Find where the given text appears and provide that cell's center as (x, y) coordinate. 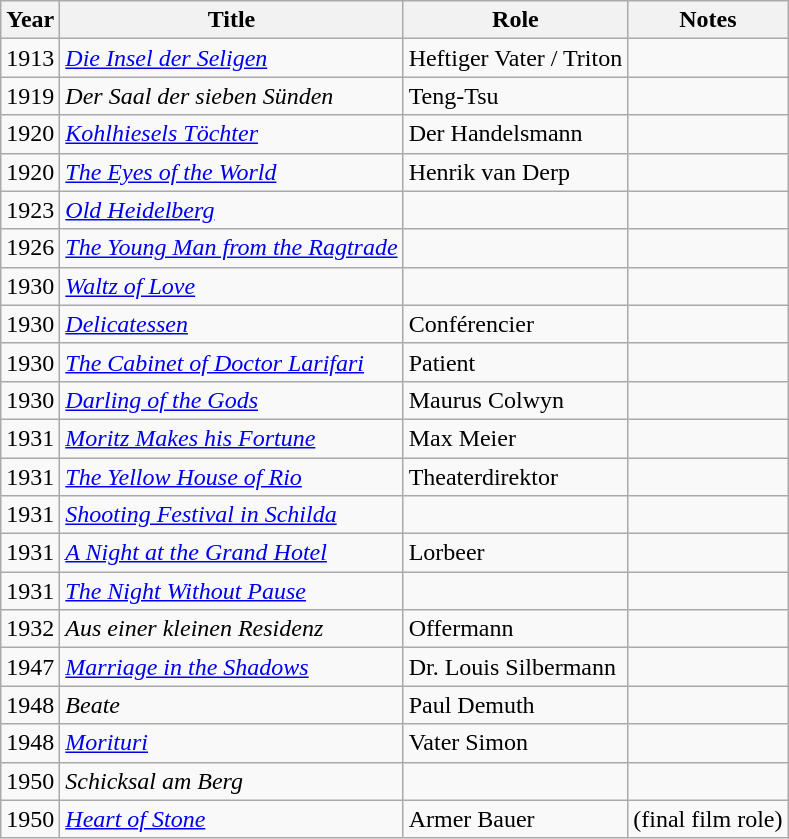
1932 (30, 629)
Theaterdirektor (516, 477)
Title (232, 20)
Maurus Colwyn (516, 400)
Lorbeer (516, 553)
Morituri (232, 743)
Aus einer kleinen Residenz (232, 629)
1919 (30, 96)
Kohlhiesels Töchter (232, 134)
Delicatessen (232, 324)
Heart of Stone (232, 819)
Offermann (516, 629)
Moritz Makes his Fortune (232, 438)
Schicksal am Berg (232, 781)
Der Saal der sieben Sünden (232, 96)
Armer Bauer (516, 819)
Year (30, 20)
1923 (30, 210)
Notes (708, 20)
Max Meier (516, 438)
The Night Without Pause (232, 591)
1947 (30, 667)
Shooting Festival in Schilda (232, 515)
Waltz of Love (232, 286)
The Yellow House of Rio (232, 477)
Vater Simon (516, 743)
Heftiger Vater / Triton (516, 58)
Die Insel der Seligen (232, 58)
(final film role) (708, 819)
Beate (232, 705)
1926 (30, 248)
The Young Man from the Ragtrade (232, 248)
Role (516, 20)
Old Heidelberg (232, 210)
A Night at the Grand Hotel (232, 553)
Patient (516, 362)
The Cabinet of Doctor Larifari (232, 362)
Teng-Tsu (516, 96)
Marriage in the Shadows (232, 667)
Conférencier (516, 324)
Dr. Louis Silbermann (516, 667)
1913 (30, 58)
Henrik van Derp (516, 172)
The Eyes of the World (232, 172)
Paul Demuth (516, 705)
Darling of the Gods (232, 400)
Der Handelsmann (516, 134)
